Pinpoint the cell where the given text exists, returning its [X, Y] midpoint coordinate. 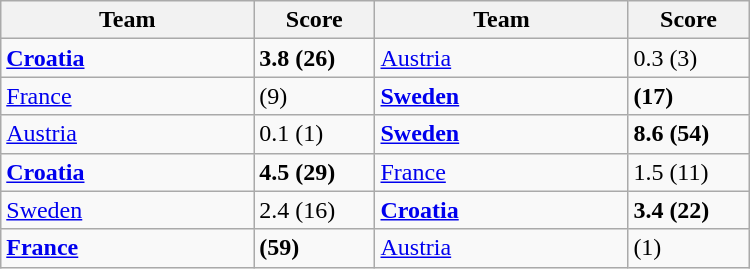
1.5 (11) [688, 172]
4.5 (29) [314, 172]
3.8 (26) [314, 58]
3.4 (22) [688, 210]
(59) [314, 248]
2.4 (16) [314, 210]
0.1 (1) [314, 134]
8.6 (54) [688, 134]
(9) [314, 96]
(1) [688, 248]
0.3 (3) [688, 58]
(17) [688, 96]
